From the cell containing the given text, extract its center point as (x, y) coordinate. 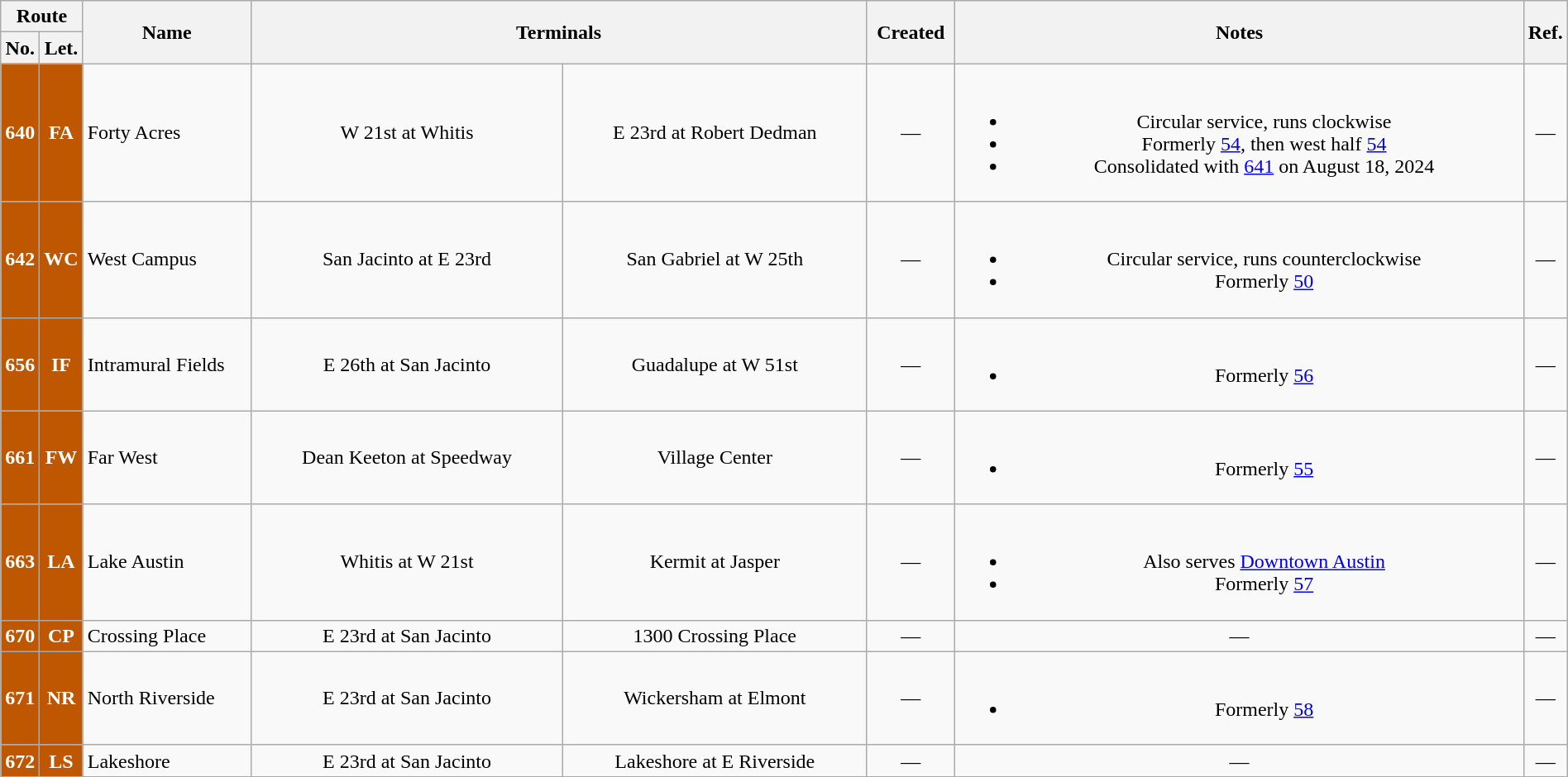
Crossing Place (167, 636)
San Jacinto at E 23rd (407, 260)
Formerly 55 (1239, 458)
Ref. (1545, 32)
San Gabriel at W 25th (715, 260)
Guadalupe at W 51st (715, 364)
W 21st at Whitis (407, 132)
LS (61, 760)
Kermit at Jasper (715, 562)
1300 Crossing Place (715, 636)
Far West (167, 458)
FW (61, 458)
Notes (1239, 32)
Route (41, 17)
No. (20, 48)
Village Center (715, 458)
North Riverside (167, 698)
FA (61, 132)
671 (20, 698)
Also serves Downtown AustinFormerly 57 (1239, 562)
WC (61, 260)
CP (61, 636)
Lakeshore at E Riverside (715, 760)
E 23rd at Robert Dedman (715, 132)
E 26th at San Jacinto (407, 364)
Wickersham at Elmont (715, 698)
West Campus (167, 260)
Terminals (559, 32)
661 (20, 458)
NR (61, 698)
Formerly 56 (1239, 364)
Lakeshore (167, 760)
Intramural Fields (167, 364)
LA (61, 562)
Dean Keeton at Speedway (407, 458)
IF (61, 364)
Created (911, 32)
Forty Acres (167, 132)
656 (20, 364)
672 (20, 760)
642 (20, 260)
Name (167, 32)
Circular service, runs clockwiseFormerly 54, then west half 54Consolidated with 641 on August 18, 2024 (1239, 132)
Lake Austin (167, 562)
Formerly 58 (1239, 698)
663 (20, 562)
Let. (61, 48)
670 (20, 636)
640 (20, 132)
Circular service, runs counterclockwiseFormerly 50 (1239, 260)
Whitis at W 21st (407, 562)
